For the text-containing cell, return its midpoint in (x, y) coordinate format. 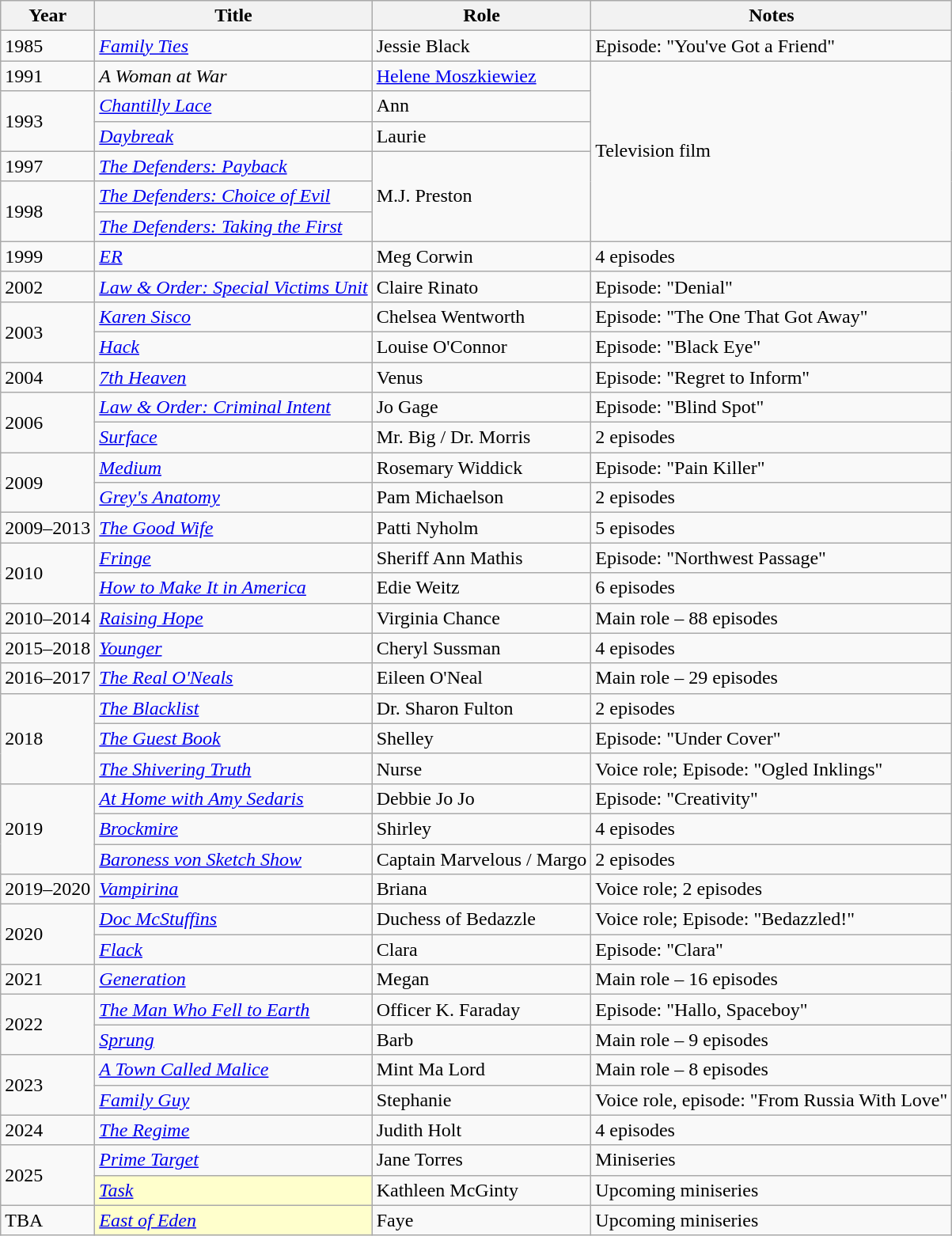
Kathleen McGinty (481, 1190)
Cheryl Sussman (481, 648)
The Defenders: Choice of Evil (233, 196)
A Woman at War (233, 76)
TBA (47, 1220)
2010 (47, 573)
Main role – 9 episodes (772, 1040)
Television film (772, 151)
5 episodes (772, 528)
The Shivering Truth (233, 768)
Briana (481, 889)
6 episodes (772, 588)
Law & Order: Special Victims Unit (233, 286)
Episode: "Clara" (772, 950)
Episode: "Creativity" (772, 798)
2025 (47, 1175)
Megan (481, 980)
Episode: "Hallo, Spaceboy" (772, 1010)
Episode: "You've Got a Friend" (772, 46)
Episode: "Pain Killer" (772, 468)
Surface (233, 438)
Clara (481, 950)
Episode: "Denial" (772, 286)
Virginia Chance (481, 618)
Year (47, 16)
Miniseries (772, 1160)
The Blacklist (233, 708)
2020 (47, 935)
Captain Marvelous / Margo (481, 859)
2024 (47, 1130)
Main role – 29 episodes (772, 678)
2009–2013 (47, 528)
Voice role, episode: "From Russia With Love" (772, 1100)
Chantilly Lace (233, 106)
Barb (481, 1040)
Karen Sisco (233, 317)
Doc McStuffins (233, 919)
Medium (233, 468)
Mr. Big / Dr. Morris (481, 438)
Flack (233, 950)
2019–2020 (47, 889)
Voice role; Episode: "Bedazzled!" (772, 919)
Episode: "Northwest Passage" (772, 558)
Ann (481, 106)
1993 (47, 121)
7th Heaven (233, 377)
Faye (481, 1220)
Title (233, 16)
1998 (47, 211)
Family Guy (233, 1100)
Rosemary Widdick (481, 468)
2016–2017 (47, 678)
Episode: "The One That Got Away" (772, 317)
Jo Gage (481, 408)
ER (233, 256)
Younger (233, 648)
East of Eden (233, 1220)
1999 (47, 256)
Sprung (233, 1040)
1991 (47, 76)
Stephanie (481, 1100)
Main role – 8 episodes (772, 1070)
Main role – 88 episodes (772, 618)
Daybreak (233, 136)
Hack (233, 347)
Jessie Black (481, 46)
Sheriff Ann Mathis (481, 558)
Notes (772, 16)
Episode: "Under Cover" (772, 738)
2021 (47, 980)
Episode: "Blind Spot" (772, 408)
At Home with Amy Sedaris (233, 798)
2015–2018 (47, 648)
Shirley (481, 828)
Episode: "Black Eye" (772, 347)
Dr. Sharon Fulton (481, 708)
Edie Weitz (481, 588)
Raising Hope (233, 618)
2002 (47, 286)
Laurie (481, 136)
The Man Who Fell to Earth (233, 1010)
Voice role; Episode: "Ogled Inklings" (772, 768)
The Defenders: Taking the First (233, 226)
Meg Corwin (481, 256)
Helene Moszkiewiez (481, 76)
Jane Torres (481, 1160)
Generation (233, 980)
Mint Ma Lord (481, 1070)
Nurse (481, 768)
2009 (47, 483)
Chelsea Wentworth (481, 317)
Episode: "Regret to Inform" (772, 377)
Louise O'Connor (481, 347)
Family Ties (233, 46)
2003 (47, 332)
A Town Called Malice (233, 1070)
2023 (47, 1085)
2019 (47, 828)
Venus (481, 377)
Officer K. Faraday (481, 1010)
2004 (47, 377)
Judith Holt (481, 1130)
2022 (47, 1025)
Shelley (481, 738)
2018 (47, 738)
Patti Nyholm (481, 528)
2010–2014 (47, 618)
The Defenders: Payback (233, 166)
Prime Target (233, 1160)
How to Make It in America (233, 588)
Eileen O'Neal (481, 678)
The Good Wife (233, 528)
Role (481, 16)
Debbie Jo Jo (481, 798)
2006 (47, 423)
Main role – 16 episodes (772, 980)
Law & Order: Criminal Intent (233, 408)
Grey's Anatomy (233, 498)
1997 (47, 166)
Duchess of Bedazzle (481, 919)
Vampirina (233, 889)
Baroness von Sketch Show (233, 859)
The Real O'Neals (233, 678)
Claire Rinato (481, 286)
M.J. Preston (481, 196)
Pam Michaelson (481, 498)
Voice role; 2 episodes (772, 889)
Fringe (233, 558)
The Regime (233, 1130)
1985 (47, 46)
Task (233, 1190)
Brockmire (233, 828)
The Guest Book (233, 738)
